Locate the cell with the specified text and output its (X, Y) center coordinate. 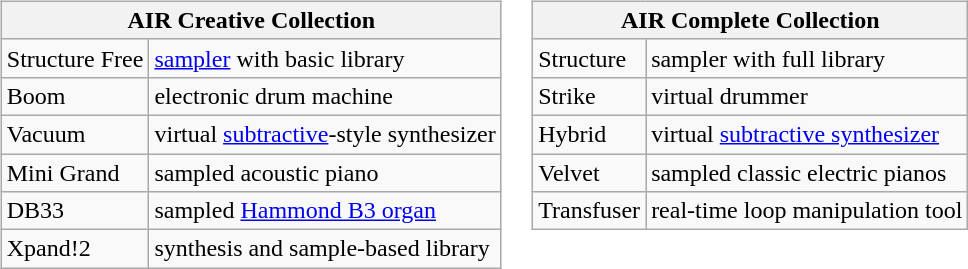
sampler with basic library (325, 58)
Velvet (590, 173)
Structure (590, 58)
sampler with full library (807, 58)
DB33 (75, 211)
Boom (75, 96)
Xpand!2 (75, 249)
Strike (590, 96)
synthesis and sample-based library (325, 249)
electronic drum machine (325, 96)
AIR Complete Collection (750, 20)
sampled acoustic piano (325, 173)
Structure Free (75, 58)
Vacuum (75, 134)
virtual subtractive-style synthesizer (325, 134)
virtual subtractive synthesizer (807, 134)
Hybrid (590, 134)
virtual drummer (807, 96)
Mini Grand (75, 173)
sampled classic electric pianos (807, 173)
sampled Hammond B3 organ (325, 211)
Transfuser (590, 211)
real-time loop manipulation tool (807, 211)
AIR Creative Collection (251, 20)
